Search for the cell housing the specified text and yield its (x, y) center coordinate. 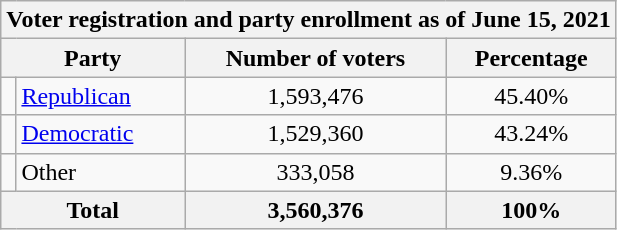
1,529,360 (316, 134)
Party (93, 58)
100% (531, 210)
Total (93, 210)
9.36% (531, 172)
45.40% (531, 96)
Republican (100, 96)
3,560,376 (316, 210)
Number of voters (316, 58)
333,058 (316, 172)
Percentage (531, 58)
Other (100, 172)
43.24% (531, 134)
Democratic (100, 134)
Voter registration and party enrollment as of June 15, 2021 (308, 20)
1,593,476 (316, 96)
